Return the (x, y) coordinate for the center point of the cell that contains the specified text.  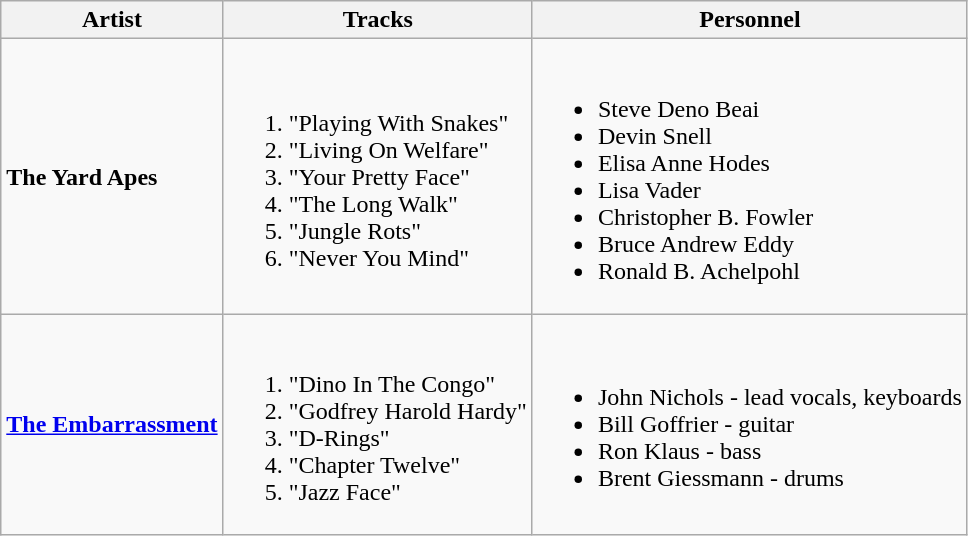
Personnel (750, 20)
John Nichols - lead vocals, keyboardsBill Goffrier - guitarRon Klaus - bassBrent Giessmann - drums (750, 424)
"Dino In The Congo""Godfrey Harold Hardy""D-Rings""Chapter Twelve""Jazz Face" (378, 424)
Steve Deno BeaiDevin SnellElisa Anne HodesLisa VaderChristopher B. FowlerBruce Andrew EddyRonald B. Achelpohl (750, 176)
The Embarrassment (112, 424)
"Playing With Snakes""Living On Welfare""Your Pretty Face""The Long Walk""Jungle Rots""Never You Mind" (378, 176)
Tracks (378, 20)
The Yard Apes (112, 176)
Artist (112, 20)
